Return (X, Y) of the center of cell containing provided text 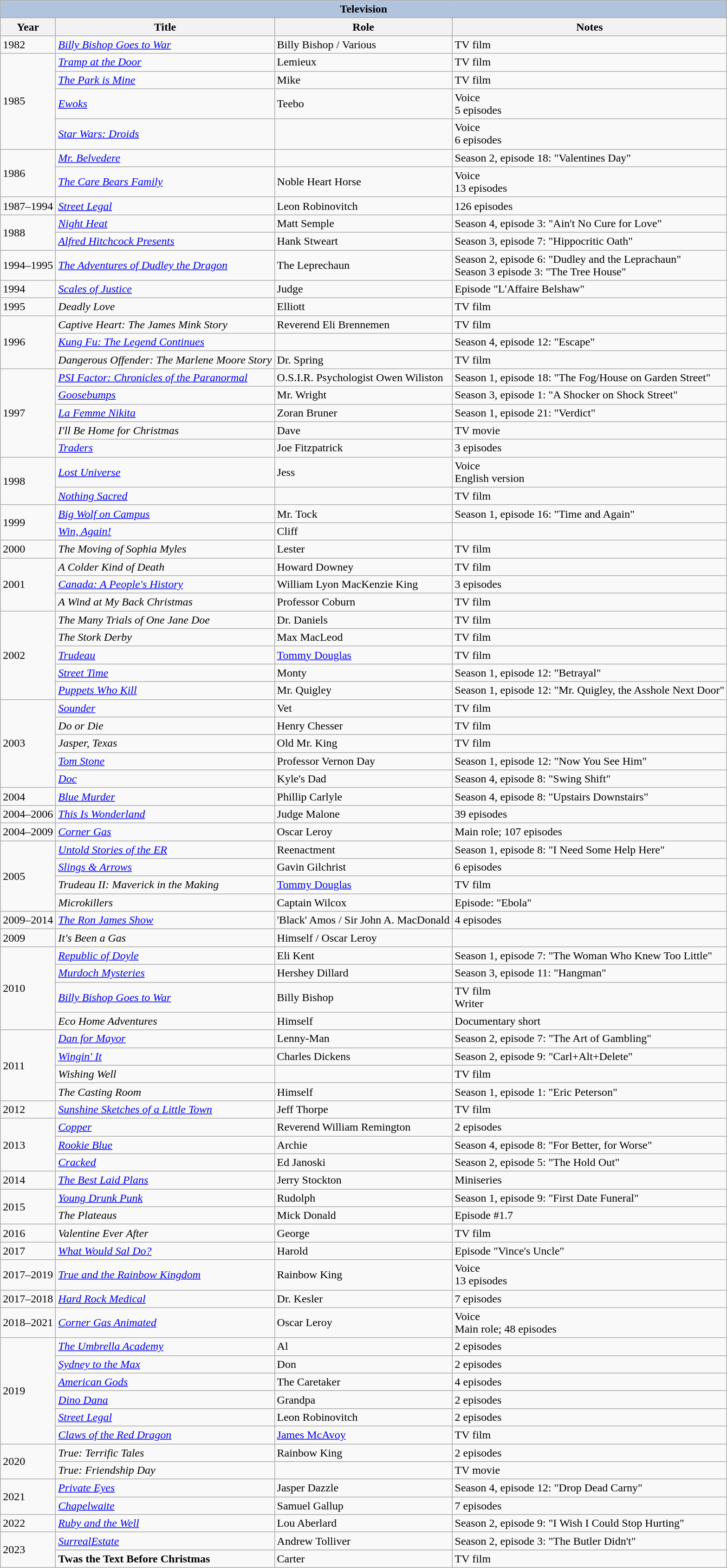
Elliott (363, 307)
2012 (28, 1109)
1994–1995 (28, 265)
2004 (28, 796)
Lester (363, 549)
2001 (28, 585)
2021 (28, 1497)
True: Friendship Day (165, 1470)
Season 1, episode 8: "I Need Some Help Here" (590, 849)
Lenny-Man (363, 1039)
2003 (28, 743)
The Moving of Sophia Myles (165, 549)
2004–2009 (28, 832)
Title (165, 27)
Season 2, episode 3: "The Butler Didn't" (590, 1541)
Episode "Vince's Uncle" (590, 1251)
Rookie Blue (165, 1145)
Wishing Well (165, 1074)
Season 2, episode 18: "Valentines Day" (590, 158)
Season 4, episode 3: "Ain't No Cure for Love" (590, 223)
Season 1, episode 1: "Eric Peterson" (590, 1092)
Season 1, episode 12: "Now You See Him" (590, 761)
Max MacLeod (363, 638)
2017–2018 (28, 1299)
Wingin' It (165, 1056)
Dave (363, 430)
Dr. Spring (363, 360)
Microkillers (165, 903)
Corner Gas Animated (165, 1322)
Reverend Eli Brennemen (363, 325)
A Colder Kind of Death (165, 567)
Season 2, episode 6: "Dudley and the Leprachaun" Season 3 episode 3: "The Tree House" (590, 265)
Episode "L'Affaire Belshaw" (590, 289)
Season 2, episode 5: "The Hold Out" (590, 1163)
A Wind at My Back Christmas (165, 602)
Television (364, 9)
1997 (28, 413)
1996 (28, 342)
Mr. Belvedere (165, 158)
39 episodes (590, 814)
Star Wars: Droids (165, 134)
Vet (363, 708)
2009–2014 (28, 920)
Harold (363, 1251)
126 episodes (590, 206)
Eli Kent (363, 956)
True: Terrific Tales (165, 1453)
Alfred Hitchcock Presents (165, 241)
Mr. Tock (363, 514)
Samuel Gallup (363, 1506)
Trudeau (165, 655)
Big Wolf on Campus (165, 514)
Season 2, episode 7: "The Art of Gambling" (590, 1039)
Monty (363, 673)
Sydney to the Max (165, 1364)
The Plateaus (165, 1216)
Season 4, episode 8: "For Better, for Worse" (590, 1145)
Himself / Oscar Leroy (363, 938)
1987–1994 (28, 206)
Lou Aberlard (363, 1523)
Mr. Quigley (363, 690)
1998 (28, 481)
Sunshine Sketches of a Little Town (165, 1109)
Season 4, episode 12: "Drop Dead Carny" (590, 1488)
The Leprechaun (363, 265)
Jasper, Texas (165, 743)
2002 (28, 655)
Season 1, episode 7: "The Woman Who Knew Too Little" (590, 956)
Valentine Ever After (165, 1233)
Claws of the Red Dragon (165, 1435)
James McAvoy (363, 1435)
Twas the Text Before Christmas (165, 1559)
William Lyon MacKenzie King (363, 585)
Mr. Wright (363, 395)
Season 3, episode 1: "A Shocker on Shock Street" (590, 395)
Henry Chesser (363, 726)
Goosebumps (165, 395)
Gavin Gilchrist (363, 867)
1988 (28, 232)
Captive Heart: The James Mink Story (165, 325)
Old Mr. King (363, 743)
This Is Wonderland (165, 814)
Rudolph (363, 1198)
Judge (363, 289)
Captain Wilcox (363, 903)
Professor Vernon Day (363, 761)
'Black' Amos / Sir John A. MacDonald (363, 920)
Season 1, episode 12: "Betrayal" (590, 673)
The Many Trials of One Jane Doe (165, 620)
The Caretaker (363, 1382)
Episode #1.7 (590, 1216)
2017 (28, 1251)
Carter (363, 1559)
O.S.I.R. Psychologist Owen Wiliston (363, 377)
Billy Bishop / Various (363, 45)
1982 (28, 45)
Doc (165, 779)
Win, Again! (165, 531)
1985 (28, 101)
Jeff Thorpe (363, 1109)
Season 3, episode 7: "Hippocritic Oath" (590, 241)
The Park is Mine (165, 80)
Season 3, episode 11: "Hangman" (590, 973)
TV film Writer (590, 997)
Blue Murder (165, 796)
Season 1, episode 16: "Time and Again" (590, 514)
Howard Downey (363, 567)
Season 4, episode 8: "Upstairs Downstairs" (590, 796)
Mike (363, 80)
Private Eyes (165, 1488)
Documentary short (590, 1021)
Cliff (363, 531)
2005 (28, 876)
Jerry Stockton (363, 1180)
Al (363, 1347)
Dino Dana (165, 1399)
Dangerous Offender: The Marlene Moore Story (165, 360)
Street Time (165, 673)
Mick Donald (363, 1216)
Voice Main role; 48 episodes (590, 1322)
Hard Rock Medical (165, 1299)
Deadly Love (165, 307)
I'll Be Home for Christmas (165, 430)
What Would Sal Do? (165, 1251)
2019 (28, 1391)
Untold Stories of the ER (165, 849)
1995 (28, 307)
SurrealEstate (165, 1541)
American Gods (165, 1382)
The Casting Room (165, 1092)
1999 (28, 522)
Night Heat (165, 223)
2016 (28, 1233)
Republic of Doyle (165, 956)
Murdoch Mysteries (165, 973)
Puppets Who Kill (165, 690)
Trudeau II: Maverick in the Making (165, 885)
2017–2019 (28, 1275)
Grandpa (363, 1399)
1994 (28, 289)
Dr. Daniels (363, 620)
Season 1, episode 12: "Mr. Quigley, the Asshole Next Door" (590, 690)
Season 4, episode 8: "Swing Shift" (590, 779)
Season 1, episode 18: "The Fog/House on Garden Street" (590, 377)
George (363, 1233)
Billy Bishop (363, 997)
Cracked (165, 1163)
2015 (28, 1207)
Episode: "Ebola" (590, 903)
Zoran Bruner (363, 413)
Joe Fitzpatrick (363, 448)
Don (363, 1364)
Reenactment (363, 849)
Season 2, episode 9: "I Wish I Could Stop Hurting" (590, 1523)
La Femme Nikita (165, 413)
Voice 6 episodes (590, 134)
Charles Dickens (363, 1056)
2018–2021 (28, 1322)
6 episodes (590, 867)
2000 (28, 549)
Matt Semple (363, 223)
Dan for Mayor (165, 1039)
Lemieux (363, 62)
Season 1, episode 21: "Verdict" (590, 413)
Andrew Tolliver (363, 1541)
Young Drunk Punk (165, 1198)
The Best Laid Plans (165, 1180)
Voice 5 episodes (590, 104)
Dr. Kesler (363, 1299)
Season 1, episode 9: "First Date Funeral" (590, 1198)
Noble Heart Horse (363, 182)
The Umbrella Academy (165, 1347)
Reverend William Remington (363, 1127)
Corner Gas (165, 832)
PSI Factor: Chronicles of the Paranormal (165, 377)
1986 (28, 173)
Voice English version (590, 472)
Year (28, 27)
Main role; 107 episodes (590, 832)
2004–2006 (28, 814)
The Ron James Show (165, 920)
2023 (28, 1550)
Jess (363, 472)
Ewoks (165, 104)
True and the Rainbow Kingdom (165, 1275)
Jasper Dazzle (363, 1488)
Kung Fu: The Legend Continues (165, 342)
Professor Coburn (363, 602)
Hank Stweart (363, 241)
Traders (165, 448)
Tramp at the Door (165, 62)
Slings & Arrows (165, 867)
Eco Home Adventures (165, 1021)
2022 (28, 1523)
Season 2, episode 9: "Carl+Alt+Delete" (590, 1056)
The Stork Derby (165, 638)
Nothing Sacred (165, 496)
Ruby and the Well (165, 1523)
2013 (28, 1145)
2014 (28, 1180)
2009 (28, 938)
It's Been a Gas (165, 938)
2020 (28, 1462)
Hershey Dillard (363, 973)
Miniseries (590, 1180)
Sounder (165, 708)
Tom Stone (165, 761)
Do or Die (165, 726)
Archie (363, 1145)
The Adventures of Dudley the Dragon (165, 265)
Ed Janoski (363, 1163)
Notes (590, 27)
2011 (28, 1065)
Copper (165, 1127)
Role (363, 27)
Canada: A People's History (165, 585)
Teebo (363, 104)
Lost Universe (165, 472)
Season 4, episode 12: "Escape" (590, 342)
Scales of Justice (165, 289)
Kyle's Dad (363, 779)
The Care Bears Family (165, 182)
Chapelwaite (165, 1506)
Judge Malone (363, 814)
Phillip Carlyle (363, 796)
2010 (28, 988)
